Pinpoint the cell where the given text exists, returning its (X, Y) midpoint coordinate. 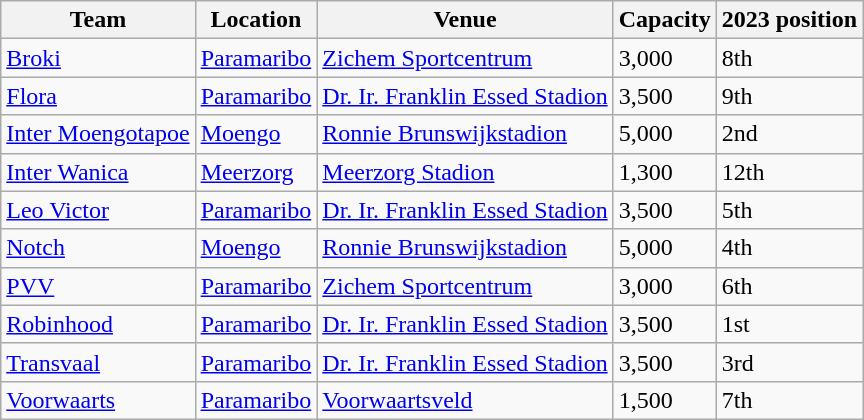
Team (98, 20)
8th (789, 58)
4th (789, 248)
Meerzorg Stadion (465, 172)
Leo Victor (98, 210)
Robinhood (98, 324)
Flora (98, 96)
Broki (98, 58)
Notch (98, 248)
6th (789, 286)
Voorwaartsveld (465, 400)
2023 position (789, 20)
7th (789, 400)
5th (789, 210)
1,500 (664, 400)
Meerzorg (256, 172)
2nd (789, 134)
12th (789, 172)
PVV (98, 286)
9th (789, 96)
Inter Wanica (98, 172)
3rd (789, 362)
1st (789, 324)
Transvaal (98, 362)
Location (256, 20)
Inter Moengotapoe (98, 134)
1,300 (664, 172)
Voorwaarts (98, 400)
Venue (465, 20)
Capacity (664, 20)
